Extract the [x, y] coordinate from the center of the cell holding the provided text.  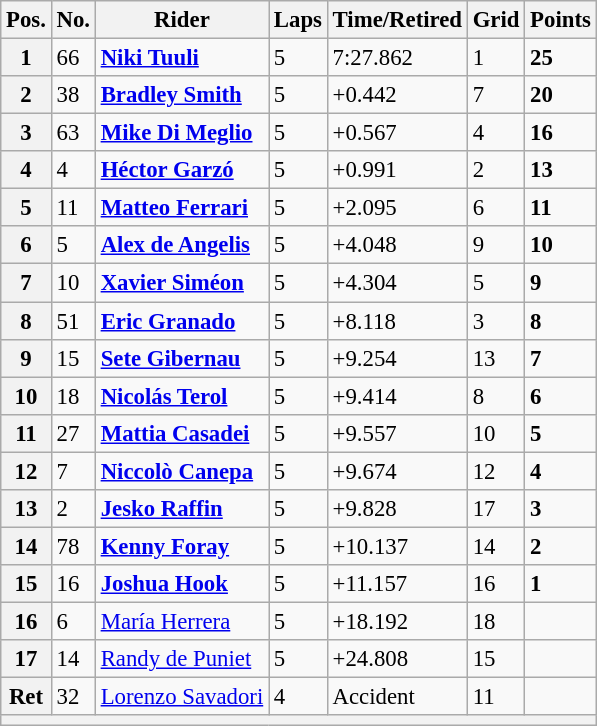
Matteo Ferrari [182, 208]
Kenny Foray [182, 546]
+0.442 [397, 95]
No. [73, 20]
7:27.862 [397, 58]
+8.118 [397, 321]
Niccolò Canepa [182, 471]
63 [73, 133]
Joshua Hook [182, 584]
51 [73, 321]
+9.828 [397, 509]
Nicolás Terol [182, 396]
27 [73, 433]
Mike Di Meglio [182, 133]
+4.048 [397, 245]
Sete Gibernau [182, 358]
+4.304 [397, 283]
+0.567 [397, 133]
+0.991 [397, 170]
+9.254 [397, 358]
+9.674 [397, 471]
25 [560, 58]
+2.095 [397, 208]
+9.414 [397, 396]
Rider [182, 20]
Accident [397, 697]
+24.808 [397, 659]
32 [73, 697]
Time/Retired [397, 20]
Xavier Siméon [182, 283]
Points [560, 20]
66 [73, 58]
Pos. [26, 20]
Bradley Smith [182, 95]
20 [560, 95]
Eric Granado [182, 321]
Jesko Raffin [182, 509]
+18.192 [397, 621]
78 [73, 546]
Héctor Garzó [182, 170]
+11.157 [397, 584]
Mattia Casadei [182, 433]
+10.137 [397, 546]
Randy de Puniet [182, 659]
Niki Tuuli [182, 58]
+9.557 [397, 433]
Lorenzo Savadori [182, 697]
Grid [496, 20]
Laps [298, 20]
38 [73, 95]
Ret [26, 697]
Alex de Angelis [182, 245]
María Herrera [182, 621]
